Scan for the cell matching the given text and deliver its [x, y] coordinate at center. 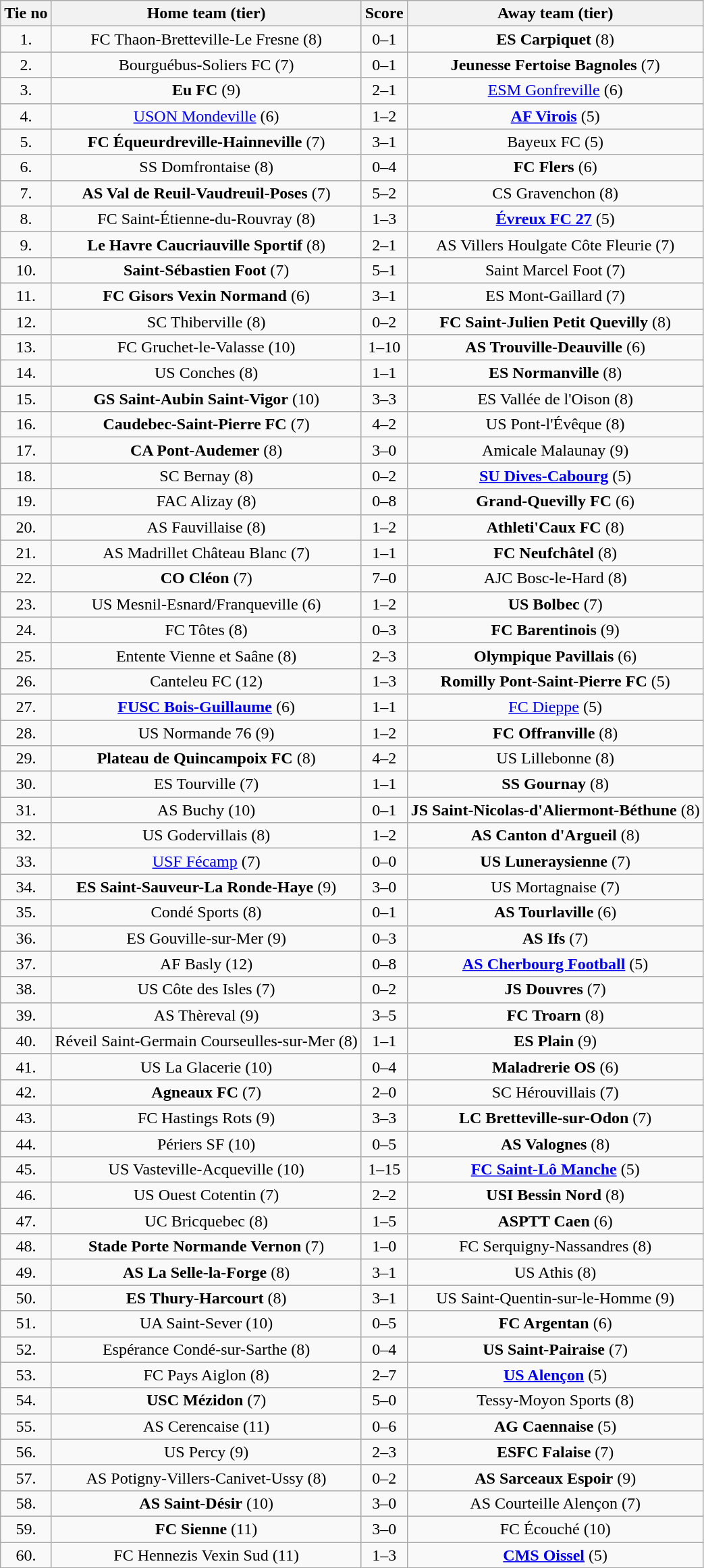
US Côte des Isles (7) [207, 990]
Grand-Quevilly FC (6) [555, 502]
AS Potigny-Villers-Canivet-Ussy (8) [207, 1478]
FC Offranville (8) [555, 732]
US Mortagnaise (7) [555, 887]
ES Gouville-sur-Mer (9) [207, 938]
US Lillebonne (8) [555, 759]
AS Canton d'Argueil (8) [555, 836]
AS La Selle-la-Forge (8) [207, 1272]
29. [26, 759]
AJC Bosc-le-Hard (8) [555, 578]
3. [26, 90]
FC Gruchet-le-Valasse (10) [207, 348]
17. [26, 450]
SS Gournay (8) [555, 784]
7–0 [384, 578]
23. [26, 604]
7. [26, 193]
ES Tourville (7) [207, 784]
56. [26, 1452]
JS Douvres (7) [555, 990]
SC Hérouvillais (7) [555, 1092]
Canteleu FC (12) [207, 681]
AS Sarceaux Espoir (9) [555, 1478]
47. [26, 1221]
FC Serquigny-Nassandres (8) [555, 1247]
Plateau de Quincampoix FC (8) [207, 759]
FC Pays Aiglon (8) [207, 1375]
6. [26, 167]
20. [26, 527]
AS Val de Reuil-Vaudreuil-Poses (7) [207, 193]
US Mesnil-Esnard/Franqueville (6) [207, 604]
5. [26, 142]
ES Saint-Sauveur-La Ronde-Haye (9) [207, 887]
US Alençon (5) [555, 1375]
SC Bernay (8) [207, 476]
AS Trouville-Deauville (6) [555, 348]
GS Saint-Aubin Saint-Vigor (10) [207, 399]
AS Valognes (8) [555, 1144]
FC Dieppe (5) [555, 707]
USON Mondeville (6) [207, 116]
Score [384, 13]
0–0 [384, 861]
13. [26, 348]
60. [26, 1555]
US La Glacerie (10) [207, 1066]
Athleti'Caux FC (8) [555, 527]
ES Normanville (8) [555, 373]
28. [26, 732]
12. [26, 322]
16. [26, 425]
44. [26, 1144]
2–2 [384, 1195]
26. [26, 681]
USI Bessin Nord (8) [555, 1195]
FC Sienne (11) [207, 1529]
Réveil Saint-Germain Courseulles-sur-Mer (8) [207, 1041]
ES Vallée de l'Oison (8) [555, 399]
31. [26, 810]
US Saint-Pairaise (7) [555, 1349]
CA Pont-Audemer (8) [207, 450]
ESM Gonfreville (6) [555, 90]
Saint Marcel Foot (7) [555, 270]
AS Cherbourg Football (5) [555, 964]
36. [26, 938]
AG Caennaise (5) [555, 1426]
US Godervillais (8) [207, 836]
ES Mont-Gaillard (7) [555, 296]
2–7 [384, 1375]
AF Virois (5) [555, 116]
57. [26, 1478]
Entente Vienne et Saâne (8) [207, 655]
ASPTT Caen (6) [555, 1221]
FC Saint-Julien Petit Quevilly (8) [555, 322]
ESFC Falaise (7) [555, 1452]
59. [26, 1529]
Tie no [26, 13]
Maladrerie OS (6) [555, 1066]
FC Tôtes (8) [207, 630]
US Luneraysienne (7) [555, 861]
Olympique Pavillais (6) [555, 655]
24. [26, 630]
Le Havre Caucriauville Sportif (8) [207, 244]
45. [26, 1170]
Amicale Malaunay (9) [555, 450]
14. [26, 373]
AS Fauvillaise (8) [207, 527]
Jeunesse Fertoise Bagnoles (7) [555, 65]
US Athis (8) [555, 1272]
FAC Alizay (8) [207, 502]
Caudebec-Saint-Pierre FC (7) [207, 425]
US Normande 76 (9) [207, 732]
1–0 [384, 1247]
ES Carpiquet (8) [555, 39]
Away team (tier) [555, 13]
1–10 [384, 348]
15. [26, 399]
Stade Porte Normande Vernon (7) [207, 1247]
US Pont-l'Évêque (8) [555, 425]
SC Thiberville (8) [207, 322]
Bourguébus-Soliers FC (7) [207, 65]
FC Flers (6) [555, 167]
SU Dives-Cabourg (5) [555, 476]
US Bolbec (7) [555, 604]
FC Barentinois (9) [555, 630]
US Conches (8) [207, 373]
25. [26, 655]
48. [26, 1247]
52. [26, 1349]
USC Mézidon (7) [207, 1401]
FC Équeurdreville-Hainneville (7) [207, 142]
FC Thaon-Bretteville-Le Fresne (8) [207, 39]
AS Tourlaville (6) [555, 913]
5–0 [384, 1401]
42. [26, 1092]
40. [26, 1041]
US Vasteville-Acqueville (10) [207, 1170]
46. [26, 1195]
CS Gravenchon (8) [555, 193]
AS Buchy (10) [207, 810]
JS Saint-Nicolas-d'Aliermont-Béthune (8) [555, 810]
49. [26, 1272]
FC Troarn (8) [555, 1015]
UA Saint-Sever (10) [207, 1324]
2–0 [384, 1092]
43. [26, 1118]
51. [26, 1324]
AS Thèreval (9) [207, 1015]
UC Bricquebec (8) [207, 1221]
30. [26, 784]
32. [26, 836]
AF Basly (12) [207, 964]
34. [26, 887]
1–15 [384, 1170]
LC Bretteville-sur-Odon (7) [555, 1118]
10. [26, 270]
AS Saint-Désir (10) [207, 1503]
Romilly Pont-Saint-Pierre FC (5) [555, 681]
FC Hastings Rots (9) [207, 1118]
3–5 [384, 1015]
1. [26, 39]
AS Villers Houlgate Côte Fleurie (7) [555, 244]
US Percy (9) [207, 1452]
2. [26, 65]
58. [26, 1503]
50. [26, 1298]
Évreux FC 27 (5) [555, 219]
4. [26, 116]
FC Gisors Vexin Normand (6) [207, 296]
35. [26, 913]
US Ouest Cotentin (7) [207, 1195]
FC Saint-Étienne-du-Rouvray (8) [207, 219]
FUSC Bois-Guillaume (6) [207, 707]
FC Saint-Lô Manche (5) [555, 1170]
54. [26, 1401]
ES Thury-Harcourt (8) [207, 1298]
Espérance Condé-sur-Sarthe (8) [207, 1349]
Home team (tier) [207, 13]
AS Courteille Alençon (7) [555, 1503]
55. [26, 1426]
CO Cléon (7) [207, 578]
FC Argentan (6) [555, 1324]
5–2 [384, 193]
11. [26, 296]
FC Neufchâtel (8) [555, 553]
AS Madrillet Château Blanc (7) [207, 553]
Bayeux FC (5) [555, 142]
22. [26, 578]
8. [26, 219]
0–6 [384, 1426]
1–5 [384, 1221]
9. [26, 244]
Tessy-Moyon Sports (8) [555, 1401]
Périers SF (10) [207, 1144]
33. [26, 861]
FC Écouché (10) [555, 1529]
41. [26, 1066]
Saint-Sébastien Foot (7) [207, 270]
FC Hennezis Vexin Sud (11) [207, 1555]
37. [26, 964]
Eu FC (9) [207, 90]
AS Cerencaise (11) [207, 1426]
21. [26, 553]
39. [26, 1015]
Agneaux FC (7) [207, 1092]
19. [26, 502]
53. [26, 1375]
US Saint-Quentin-sur-le-Homme (9) [555, 1298]
27. [26, 707]
18. [26, 476]
38. [26, 990]
Condé Sports (8) [207, 913]
5–1 [384, 270]
SS Domfrontaise (8) [207, 167]
ES Plain (9) [555, 1041]
AS Ifs (7) [555, 938]
CMS Oissel (5) [555, 1555]
USF Fécamp (7) [207, 861]
